Return the [x, y] coordinate for the center point of the cell that contains the specified text.  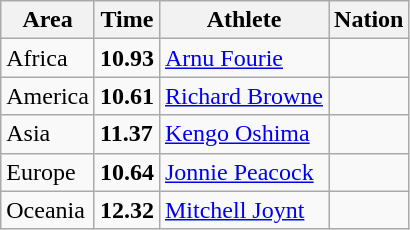
10.64 [126, 172]
10.93 [126, 58]
America [48, 96]
Mitchell Joynt [244, 210]
11.37 [126, 134]
Europe [48, 172]
10.61 [126, 96]
Arnu Fourie [244, 58]
Oceania [48, 210]
12.32 [126, 210]
Asia [48, 134]
Area [48, 20]
Nation [369, 20]
Time [126, 20]
Africa [48, 58]
Athlete [244, 20]
Kengo Oshima [244, 134]
Jonnie Peacock [244, 172]
Richard Browne [244, 96]
